From the cell containing the given text, extract its center point as [X, Y] coordinate. 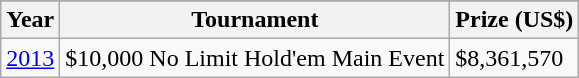
2013 [30, 58]
Prize (US$) [514, 20]
Year [30, 20]
$8,361,570 [514, 58]
$10,000 No Limit Hold'em Main Event [255, 58]
Tournament [255, 20]
